Extract the [x, y] coordinate from the center of the cell holding the provided text.  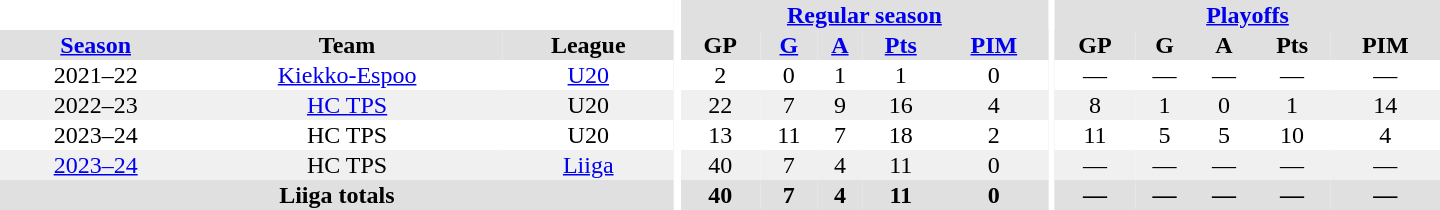
22 [720, 105]
14 [1386, 105]
9 [840, 105]
18 [900, 135]
Regular season [864, 15]
2022–23 [96, 105]
Playoffs [1248, 15]
Team [347, 45]
13 [720, 135]
League [588, 45]
Liiga totals [337, 195]
8 [1095, 105]
10 [1292, 135]
16 [900, 105]
Season [96, 45]
2021–22 [96, 75]
Liiga [588, 165]
Kiekko-Espoo [347, 75]
